Determine the [x, y] coordinate at the center of the cell enclosing the given text.  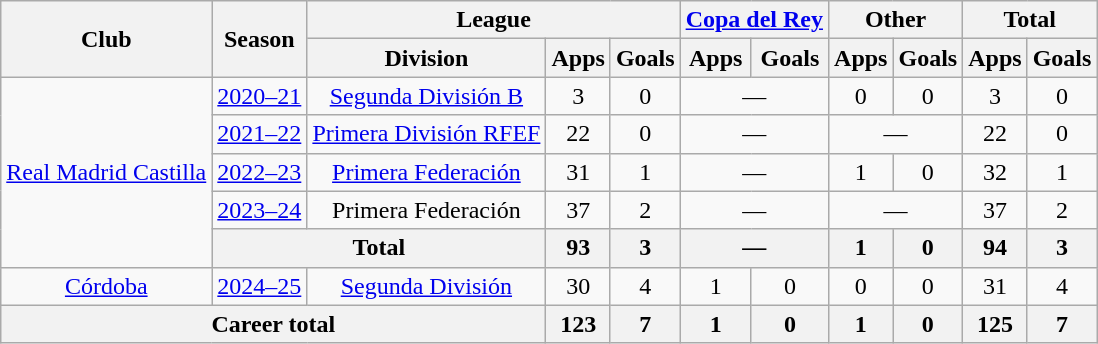
2021–22 [260, 134]
125 [995, 324]
Division [426, 58]
2023–24 [260, 210]
Copa del Rey [754, 20]
Career total [274, 324]
League [494, 20]
Real Madrid Castilla [106, 172]
Segunda División [426, 286]
2024–25 [260, 286]
Primera División RFEF [426, 134]
30 [578, 286]
94 [995, 248]
2020–21 [260, 96]
Season [260, 39]
2022–23 [260, 172]
Segunda División B [426, 96]
Córdoba [106, 286]
32 [995, 172]
Club [106, 39]
Other [896, 20]
123 [578, 324]
93 [578, 248]
